Pinpoint the cell where the given text exists, returning its (X, Y) midpoint coordinate. 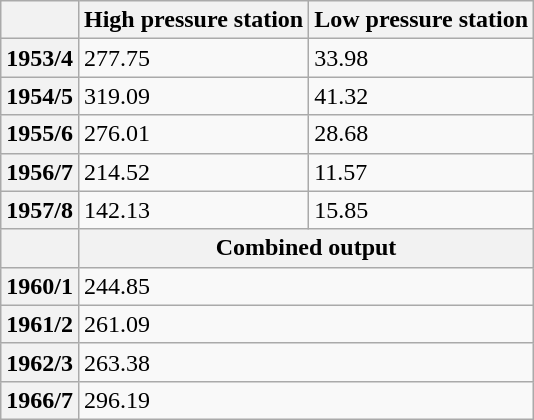
11.57 (422, 172)
High pressure station (193, 20)
261.09 (306, 324)
41.32 (422, 96)
Combined output (306, 248)
319.09 (193, 96)
277.75 (193, 58)
1962/3 (40, 362)
296.19 (306, 400)
214.52 (193, 172)
15.85 (422, 210)
1961/2 (40, 324)
276.01 (193, 134)
1953/4 (40, 58)
1954/5 (40, 96)
1956/7 (40, 172)
1966/7 (40, 400)
1955/6 (40, 134)
Low pressure station (422, 20)
28.68 (422, 134)
244.85 (306, 286)
1957/8 (40, 210)
1960/1 (40, 286)
142.13 (193, 210)
33.98 (422, 58)
263.38 (306, 362)
